Detect which cell encompasses the target text, then output its (x, y) center coordinate. 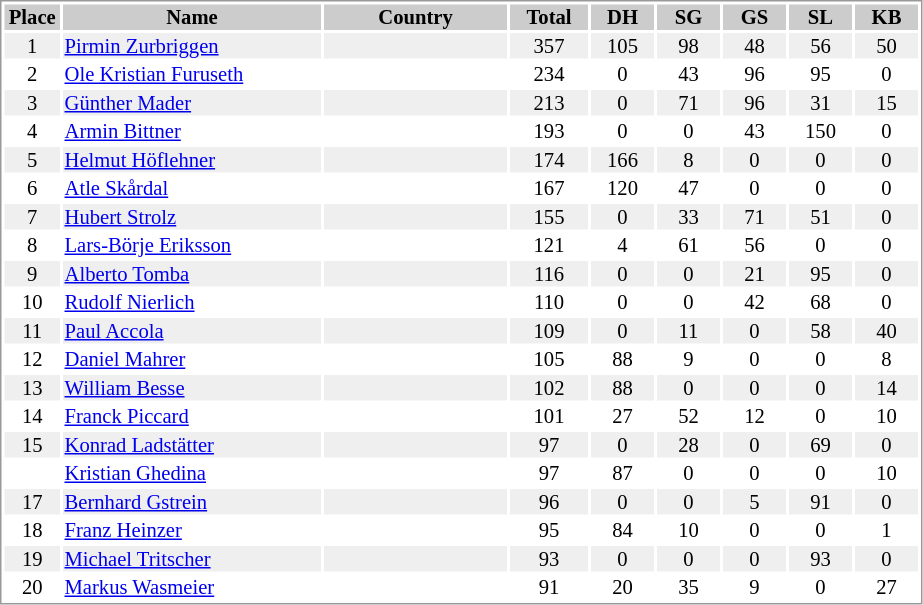
Helmut Höflehner (192, 160)
52 (688, 417)
Markus Wasmeier (192, 587)
155 (549, 217)
68 (820, 303)
116 (549, 274)
2 (32, 75)
47 (688, 189)
Total (549, 17)
17 (32, 502)
Name (192, 17)
40 (886, 331)
Rudolf Nierlich (192, 303)
SG (688, 17)
GS (754, 17)
Günther Mader (192, 103)
110 (549, 303)
150 (820, 131)
DH (622, 17)
18 (32, 531)
Place (32, 17)
7 (32, 217)
Daniel Mahrer (192, 359)
101 (549, 417)
51 (820, 217)
102 (549, 388)
42 (754, 303)
33 (688, 217)
Pirmin Zurbriggen (192, 46)
193 (549, 131)
50 (886, 46)
234 (549, 75)
SL (820, 17)
109 (549, 331)
167 (549, 189)
Bernhard Gstrein (192, 502)
Alberto Tomba (192, 274)
Franck Piccard (192, 417)
84 (622, 531)
KB (886, 17)
48 (754, 46)
13 (32, 388)
Country (416, 17)
31 (820, 103)
Armin Bittner (192, 131)
3 (32, 103)
61 (688, 245)
213 (549, 103)
Kristian Ghedina (192, 473)
Lars-Börje Eriksson (192, 245)
120 (622, 189)
William Besse (192, 388)
6 (32, 189)
Franz Heinzer (192, 531)
357 (549, 46)
166 (622, 160)
19 (32, 559)
98 (688, 46)
Michael Tritscher (192, 559)
Paul Accola (192, 331)
87 (622, 473)
35 (688, 587)
28 (688, 445)
Konrad Ladstätter (192, 445)
174 (549, 160)
Atle Skårdal (192, 189)
69 (820, 445)
121 (549, 245)
58 (820, 331)
21 (754, 274)
Hubert Strolz (192, 217)
Ole Kristian Furuseth (192, 75)
